Locate the cell with the specified text and output its [x, y] center coordinate. 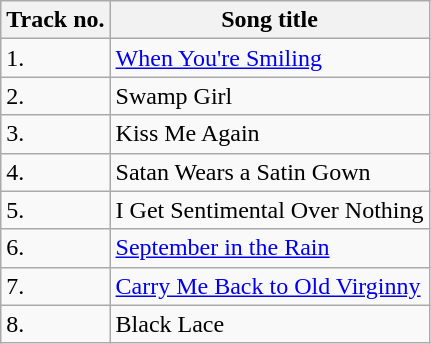
When You're Smiling [270, 58]
8. [56, 324]
Swamp Girl [270, 96]
Track no. [56, 20]
I Get Sentimental Over Nothing [270, 210]
5. [56, 210]
September in the Rain [270, 248]
3. [56, 134]
2. [56, 96]
6. [56, 248]
4. [56, 172]
7. [56, 286]
Kiss Me Again [270, 134]
Black Lace [270, 324]
1. [56, 58]
Carry Me Back to Old Virginny [270, 286]
Song title [270, 20]
Satan Wears a Satin Gown [270, 172]
